Locate the cell with the specified text and output its [x, y] center coordinate. 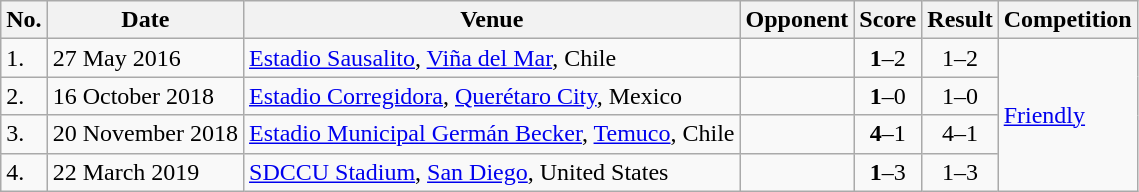
Estadio Corregidora, Querétaro City, Mexico [492, 96]
20 November 2018 [145, 134]
Score [888, 20]
Result [960, 20]
1. [24, 58]
No. [24, 20]
3. [24, 134]
SDCCU Stadium, San Diego, United States [492, 172]
22 March 2019 [145, 172]
Estadio Municipal Germán Becker, Temuco, Chile [492, 134]
4. [24, 172]
Estadio Sausalito, Viña del Mar, Chile [492, 58]
16 October 2018 [145, 96]
Competition [1068, 20]
Date [145, 20]
Opponent [797, 20]
Venue [492, 20]
2. [24, 96]
Friendly [1068, 115]
27 May 2016 [145, 58]
